Pinpoint the cell where the given text exists, returning its [x, y] midpoint coordinate. 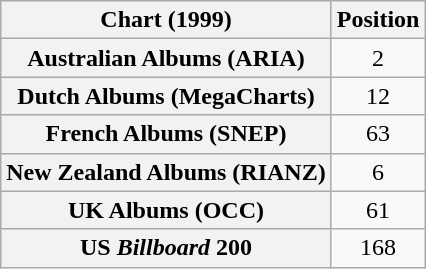
Dutch Albums (MegaCharts) [166, 96]
UK Albums (OCC) [166, 210]
2 [378, 58]
US Billboard 200 [166, 248]
Position [378, 20]
168 [378, 248]
French Albums (SNEP) [166, 134]
New Zealand Albums (RIANZ) [166, 172]
63 [378, 134]
Chart (1999) [166, 20]
61 [378, 210]
Australian Albums (ARIA) [166, 58]
12 [378, 96]
6 [378, 172]
